Detect which cell encompasses the target text, then output its (X, Y) center coordinate. 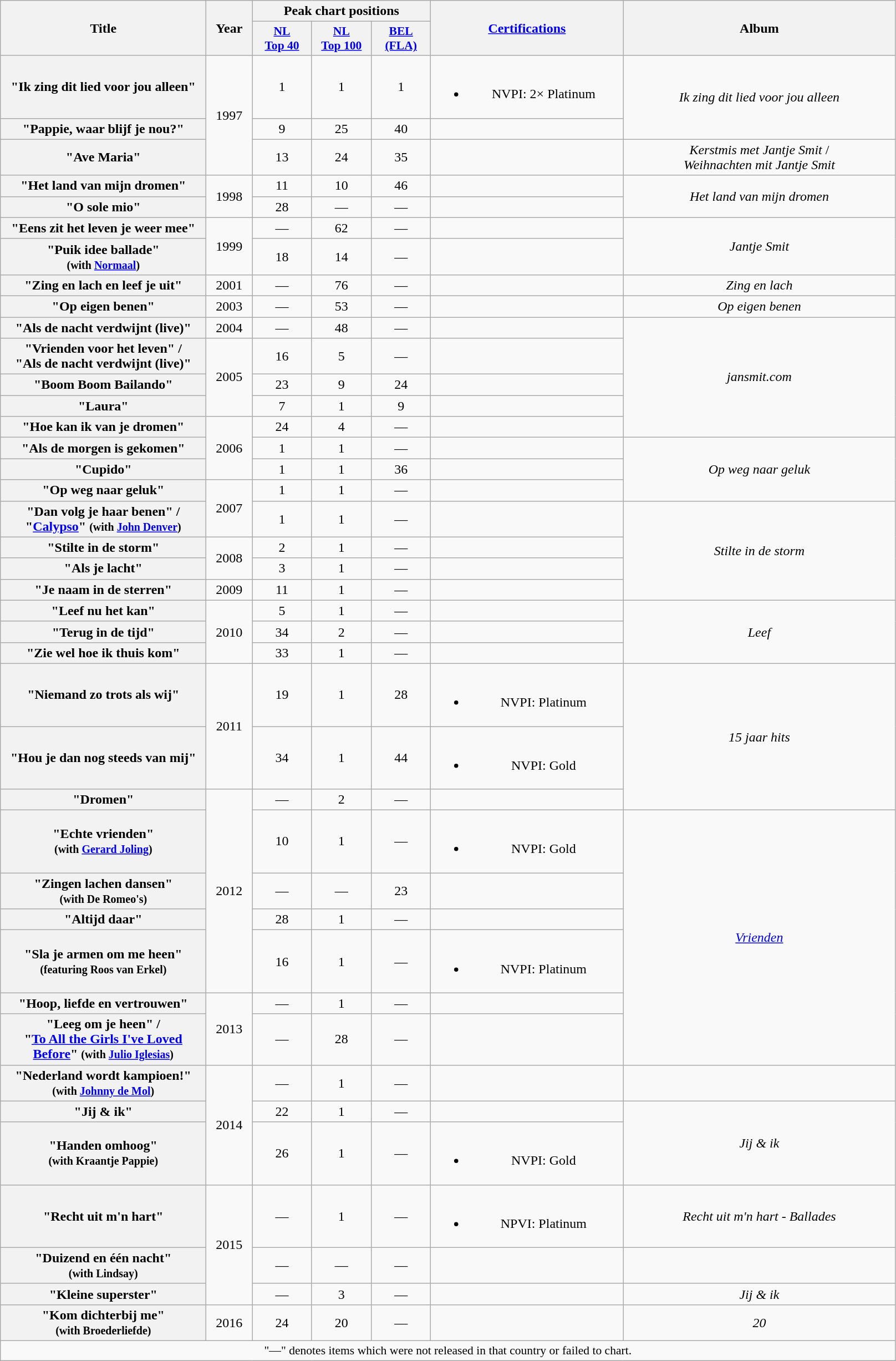
2012 (230, 891)
2016 (230, 1322)
Peak chart positions (342, 11)
"Handen omhoog"(with Kraantje Pappie) (103, 1154)
1998 (230, 196)
Vrienden (760, 937)
"Kleine superster" (103, 1294)
"Het land van mijn dromen" (103, 186)
1997 (230, 115)
25 (342, 129)
NLTop 100 (342, 39)
"Stilte in de storm" (103, 547)
NLTop 40 (282, 39)
Op eigen benen (760, 306)
2005 (230, 377)
"Kom dichterbij me"(with Broederliefde) (103, 1322)
"Eens zit het leven je weer mee" (103, 228)
"Echte vrienden"(with Gerard Joling) (103, 842)
2011 (230, 726)
"Boom Boom Bailando" (103, 385)
Kerstmis met Jantje Smit / Weihnachten mit Jantje Smit (760, 158)
2009 (230, 590)
"Hoop, liefde en vertrouwen" (103, 1003)
Stilte in de storm (760, 550)
Title (103, 28)
"Hou je dan nog steeds van mij" (103, 758)
Het land van mijn dromen (760, 196)
"Ik zing dit lied voor jou alleen" (103, 87)
"O sole mio" (103, 207)
40 (401, 129)
2006 (230, 448)
"Ave Maria" (103, 158)
Album (760, 28)
2004 (230, 328)
"Als de nacht verdwijnt (live)" (103, 328)
"Hoe kan ik van je dromen" (103, 427)
22 (282, 1111)
53 (342, 306)
36 (401, 469)
Recht uit m'n hart - Ballades (760, 1216)
"Sla je armen om me heen"(featuring Roos van Erkel) (103, 962)
"Recht uit m'n hart" (103, 1216)
"Als je lacht" (103, 568)
jansmit.com (760, 377)
"Nederland wordt kampioen!"(with Johnny de Mol) (103, 1083)
"Cupido" (103, 469)
2001 (230, 285)
"Op eigen benen" (103, 306)
"Als de morgen is gekomen" (103, 448)
"Jij & ik" (103, 1111)
2013 (230, 1029)
7 (282, 406)
"Leeg om je heen" / "To All the Girls I've Loved Before" (with Julio Iglesias) (103, 1039)
Ik zing dit lied voor jou alleen (760, 98)
Certifications (527, 28)
Leef (760, 632)
46 (401, 186)
"Altijd daar" (103, 920)
35 (401, 158)
4 (342, 427)
"Op weg naar geluk" (103, 490)
"Puik idee ballade" (with Normaal) (103, 256)
Year (230, 28)
"Vrienden voor het leven" / "Als de nacht verdwijnt (live)" (103, 356)
"Zing en lach en leef je uit" (103, 285)
19 (282, 694)
48 (342, 328)
2003 (230, 306)
13 (282, 158)
"Dromen" (103, 800)
"Leef nu het kan" (103, 611)
NVPI: 2× Platinum (527, 87)
2008 (230, 558)
33 (282, 653)
2015 (230, 1245)
"Dan volg je haar benen" / "Calypso" (with John Denver) (103, 519)
76 (342, 285)
"Je naam in de sterren" (103, 590)
Zing en lach (760, 285)
"—" denotes items which were not released in that country or failed to chart. (448, 1350)
Jantje Smit (760, 246)
"Terug in de tijd" (103, 632)
18 (282, 256)
1999 (230, 246)
NPVI: Platinum (527, 1216)
"Laura" (103, 406)
14 (342, 256)
15 jaar hits (760, 737)
"Pappie, waar blijf je nou?" (103, 129)
2014 (230, 1125)
"Zingen lachen dansen"(with De Romeo's) (103, 891)
Op weg naar geluk (760, 469)
"Duizend en één nacht"(with Lindsay) (103, 1266)
44 (401, 758)
2010 (230, 632)
"Zie wel hoe ik thuis kom" (103, 653)
62 (342, 228)
26 (282, 1154)
2007 (230, 508)
BEL(FLA) (401, 39)
"Niemand zo trots als wij" (103, 694)
